From the cell containing the given text, extract its center point as (X, Y) coordinate. 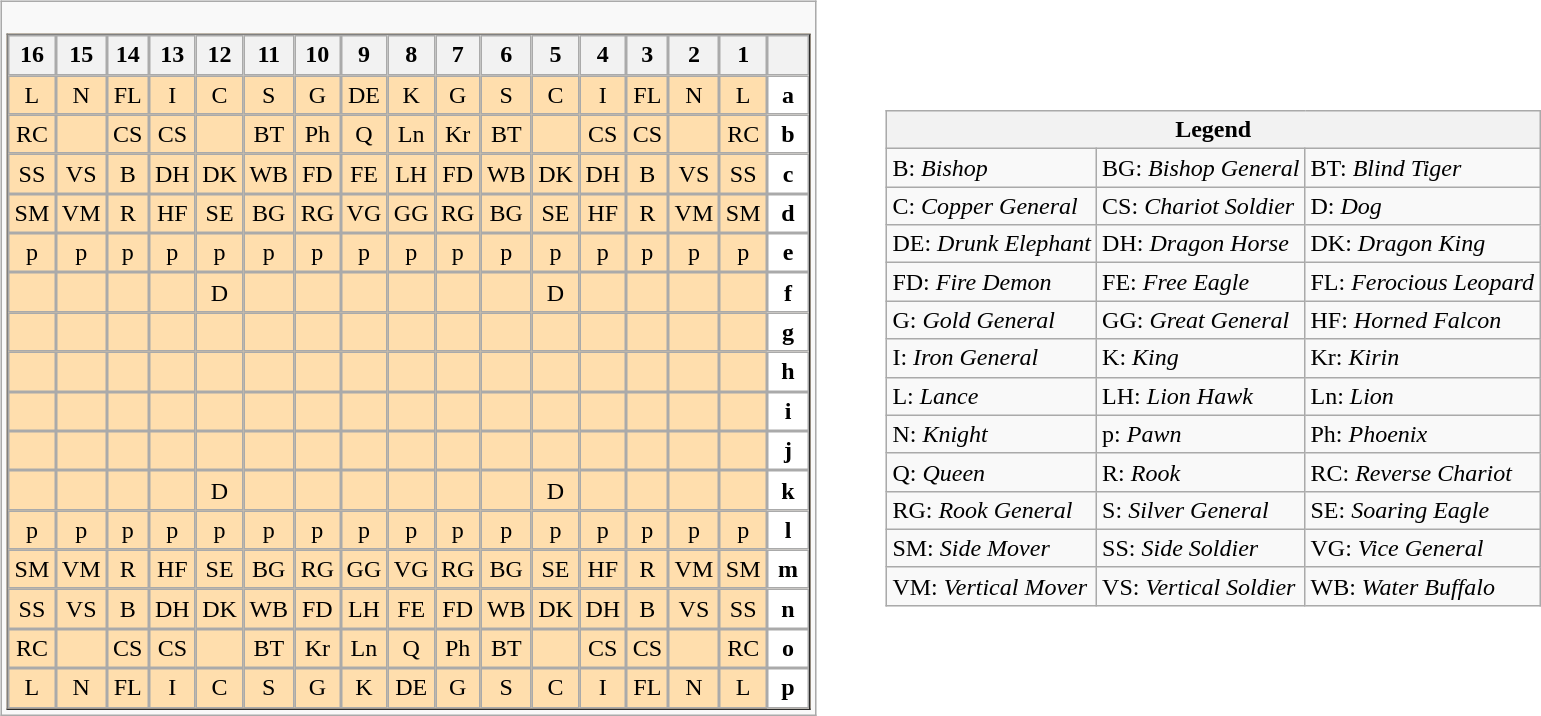
n (788, 609)
SM: Side Mover (992, 548)
SE: Soaring Eagle (1422, 510)
CS: Chariot Soldier (1201, 206)
SS: Side Soldier (1201, 548)
K: King (1201, 358)
VS: Vertical Soldier (1201, 586)
k (788, 490)
I: Iron General (992, 358)
S: Silver General (1201, 510)
8 (412, 55)
15 (82, 55)
R: Rook (1201, 472)
13 (172, 55)
9 (364, 55)
b (788, 134)
i (788, 411)
RC: Reverse Chariot (1422, 472)
e (788, 253)
DH: Dragon Horse (1201, 244)
DK: Dragon King (1422, 244)
Q: Queen (992, 472)
C: Copper General (992, 206)
HF: Horned Falcon (1422, 320)
p: Pawn (1201, 434)
6 (506, 55)
j (788, 451)
BG: Bishop General (1201, 168)
VG: Vice General (1422, 548)
BT: Blind Tiger (1422, 168)
12 (220, 55)
DE: Drunk Elephant (992, 244)
2 (694, 55)
FL: Ferocious Leopard (1422, 282)
N: Knight (992, 434)
16 (32, 55)
Kr: Kirin (1422, 358)
o (788, 649)
7 (458, 55)
L: Lance (992, 396)
GG: Great General (1201, 320)
VM: Vertical Mover (992, 586)
g (788, 332)
m (788, 570)
RG: Rook General (992, 510)
4 (602, 55)
WB: Water Buffalo (1422, 586)
1 (744, 55)
3 (647, 55)
d (788, 214)
Legend (1214, 130)
f (788, 293)
D: Dog (1422, 206)
14 (128, 55)
c (788, 174)
11 (268, 55)
a (788, 95)
FE: Free Eagle (1201, 282)
G: Gold General (992, 320)
10 (317, 55)
5 (556, 55)
FD: Fire Demon (992, 282)
LH: Lion Hawk (1201, 396)
B: Bishop (992, 168)
l (788, 530)
Ph: Phoenix (1422, 434)
h (788, 372)
Ln: Lion (1422, 396)
